Return (x, y) of the center of cell containing provided text 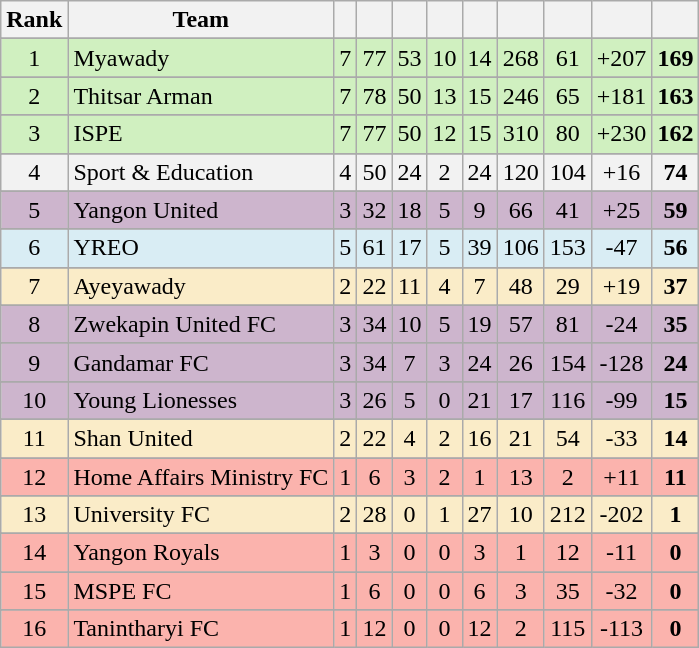
66 (520, 210)
Shan United (201, 438)
Zwekapin United FC (201, 324)
41 (568, 210)
-11 (622, 553)
310 (520, 134)
-32 (622, 591)
Sport & Education (201, 172)
University FC (201, 515)
Yangon Royals (201, 553)
74 (676, 172)
115 (568, 629)
154 (568, 362)
212 (568, 515)
37 (676, 286)
Ayeyawady (201, 286)
Gandamar FC (201, 362)
Rank (34, 20)
-113 (622, 629)
+230 (622, 134)
153 (568, 248)
27 (480, 515)
+19 (622, 286)
+25 (622, 210)
Team (201, 20)
78 (374, 96)
Tanintharyi FC (201, 629)
-99 (622, 400)
28 (374, 515)
-24 (622, 324)
39 (480, 248)
81 (568, 324)
29 (568, 286)
Young Lionesses (201, 400)
163 (676, 96)
53 (410, 58)
54 (568, 438)
106 (520, 248)
YREO (201, 248)
-202 (622, 515)
+181 (622, 96)
Home Affairs Ministry FC (201, 477)
65 (568, 96)
ISPE (201, 134)
80 (568, 134)
Thitsar Arman (201, 96)
268 (520, 58)
+207 (622, 58)
-47 (622, 248)
116 (568, 400)
246 (520, 96)
8 (34, 324)
+16 (622, 172)
57 (520, 324)
-128 (622, 362)
162 (676, 134)
59 (676, 210)
104 (568, 172)
169 (676, 58)
19 (480, 324)
Myawady (201, 58)
32 (374, 210)
48 (520, 286)
56 (676, 248)
18 (410, 210)
+11 (622, 477)
120 (520, 172)
Yangon United (201, 210)
-33 (622, 438)
MSPE FC (201, 591)
